Search for the cell housing the specified text and yield its [x, y] center coordinate. 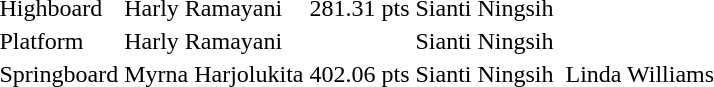
Harly Ramayani [214, 41]
Sianti Ningsih [484, 41]
